Locate the cell with the specified text and output its (x, y) center coordinate. 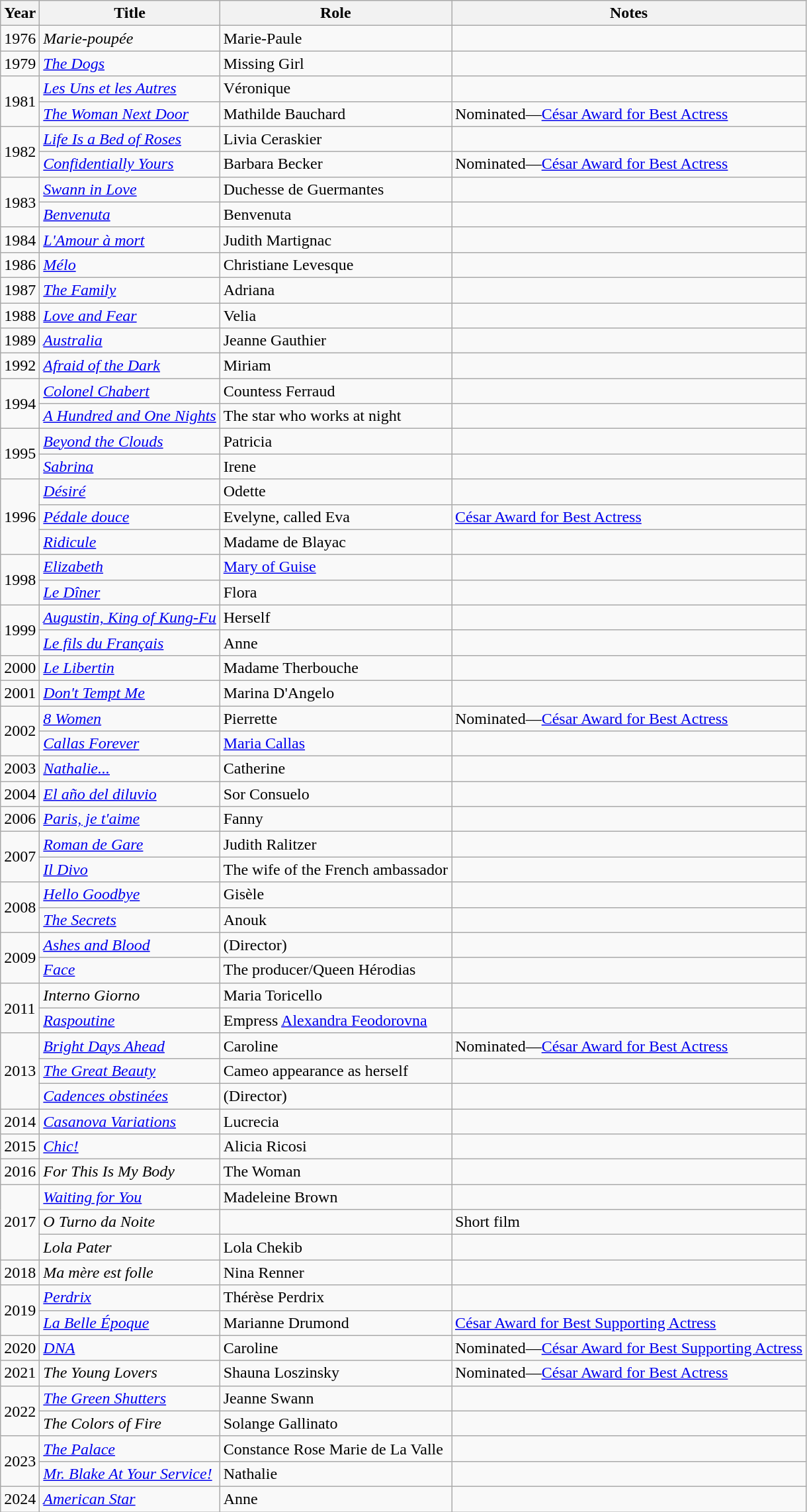
Maria Callas (335, 744)
2003 (20, 769)
Le Libertin (130, 668)
Perdrix (130, 1298)
Countess Ferraud (335, 391)
2002 (20, 731)
Role (335, 13)
Jeanne Swann (335, 1398)
1979 (20, 64)
2022 (20, 1411)
Augustin, King of Kung-Fu (130, 617)
Marie-poupée (130, 38)
Missing Girl (335, 64)
1976 (20, 38)
Le Dîner (130, 592)
1988 (20, 316)
Solange Gallinato (335, 1423)
Lucrecia (335, 1122)
2024 (20, 1499)
Herself (335, 617)
Afraid of the Dark (130, 366)
2019 (20, 1310)
Shauna Loszinsky (335, 1373)
Hello Goodbye (130, 895)
Marina D'Angelo (335, 693)
Marianne Drumond (335, 1323)
Swann in Love (130, 189)
Year (20, 13)
Catherine (335, 769)
The Great Beauty (130, 1071)
Alicia Ricosi (335, 1147)
Title (130, 13)
American Star (130, 1499)
Christiane Levesque (335, 265)
2021 (20, 1373)
Waiting for You (130, 1197)
Il Divo (130, 869)
2004 (20, 794)
2013 (20, 1071)
La Belle Époque (130, 1323)
Duchesse de Guermantes (335, 189)
Chic! (130, 1147)
The star who works at night (335, 416)
A Hundred and One Nights (130, 416)
Ridicule (130, 542)
Flora (335, 592)
2008 (20, 907)
Interno Giorno (130, 995)
L'Amour à mort (130, 240)
Véronique (335, 89)
1999 (20, 630)
2014 (20, 1122)
Constance Rose Marie de La Valle (335, 1448)
Ma mère est folle (130, 1272)
Sabrina (130, 467)
1998 (20, 580)
2015 (20, 1147)
Empress Alexandra Feodorovna (335, 1020)
The Family (130, 290)
Mary of Guise (335, 567)
1983 (20, 202)
Don't Tempt Me (130, 693)
Nina Renner (335, 1272)
Madame Therbouche (335, 668)
1989 (20, 341)
Les Uns et les Autres (130, 89)
Life Is a Bed of Roses (130, 139)
The Colors of Fire (130, 1423)
8 Women (130, 718)
Livia Ceraskier (335, 139)
2011 (20, 1008)
Ashes and Blood (130, 945)
Adriana (335, 290)
Madeleine Brown (335, 1197)
César Award for Best Actress (628, 517)
DNA (130, 1348)
2006 (20, 819)
The Palace (130, 1448)
Judith Ralitzer (335, 844)
Irene (335, 467)
Pierrette (335, 718)
Colonel Chabert (130, 391)
Sor Consuelo (335, 794)
The Woman (335, 1172)
Miriam (335, 366)
Cadences obstinées (130, 1096)
Madame de Blayac (335, 542)
Judith Martignac (335, 240)
The Secrets (130, 920)
Pédale douce (130, 517)
Paris, je t'aime (130, 819)
2020 (20, 1348)
Notes (628, 13)
Love and Fear (130, 316)
Casanova Variations (130, 1122)
1992 (20, 366)
Nathalie... (130, 769)
1995 (20, 454)
1994 (20, 404)
The Green Shutters (130, 1398)
2016 (20, 1172)
2000 (20, 668)
Mr. Blake At Your Service! (130, 1474)
2001 (20, 693)
2023 (20, 1461)
1996 (20, 517)
Callas Forever (130, 744)
Australia (130, 341)
Nominated—César Award for Best Supporting Actress (628, 1348)
1981 (20, 101)
Thérèse Perdrix (335, 1298)
Anouk (335, 920)
Barbara Becker (335, 164)
1986 (20, 265)
The Dogs (130, 64)
Mélo (130, 265)
Short film (628, 1222)
2009 (20, 957)
2018 (20, 1272)
Elizabeth (130, 567)
Velia (335, 316)
Nathalie (335, 1474)
Maria Toricello (335, 995)
Confidentially Yours (130, 164)
1982 (20, 152)
Le fils du Français (130, 643)
Lola Pater (130, 1247)
Bright Days Ahead (130, 1045)
The Woman Next Door (130, 114)
Beyond the Clouds (130, 441)
Mathilde Bauchard (335, 114)
For This Is My Body (130, 1172)
2007 (20, 857)
The producer/Queen Hérodias (335, 970)
Patricia (335, 441)
Fanny (335, 819)
1987 (20, 290)
Roman de Gare (130, 844)
Face (130, 970)
El año del diluvio (130, 794)
Cameo appearance as herself (335, 1071)
Evelyne, called Eva (335, 517)
2017 (20, 1222)
Marie-Paule (335, 38)
O Turno da Noite (130, 1222)
Jeanne Gauthier (335, 341)
The wife of the French ambassador (335, 869)
Gisèle (335, 895)
Désiré (130, 492)
Lola Chekib (335, 1247)
César Award for Best Supporting Actress (628, 1323)
1984 (20, 240)
Raspoutine (130, 1020)
The Young Lovers (130, 1373)
Odette (335, 492)
